Pinpoint the cell where the given text exists, returning its [X, Y] midpoint coordinate. 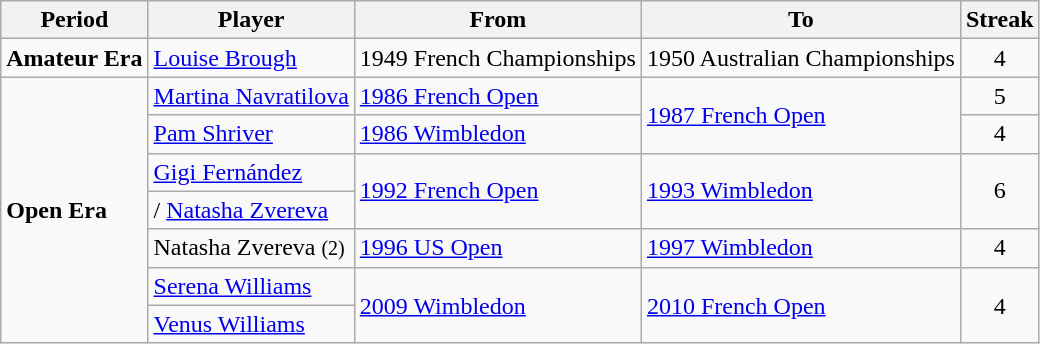
1997 Wimbledon [800, 248]
Gigi Fernández [251, 172]
Open Era [74, 210]
1950 Australian Championships [800, 58]
Player [251, 20]
Period [74, 20]
2009 Wimbledon [498, 305]
1986 French Open [498, 96]
From [498, 20]
1986 Wimbledon [498, 134]
6 [1000, 191]
1949 French Championships [498, 58]
1992 French Open [498, 191]
2010 French Open [800, 305]
Streak [1000, 20]
Martina Navratilova [251, 96]
Venus Williams [251, 324]
Serena Williams [251, 286]
5 [1000, 96]
Louise Brough [251, 58]
1993 Wimbledon [800, 191]
1987 French Open [800, 115]
Natasha Zvereva (2) [251, 248]
To [800, 20]
1996 US Open [498, 248]
Pam Shriver [251, 134]
Amateur Era [74, 58]
/ Natasha Zvereva [251, 210]
